For the text-containing cell, return its midpoint in [X, Y] coordinate format. 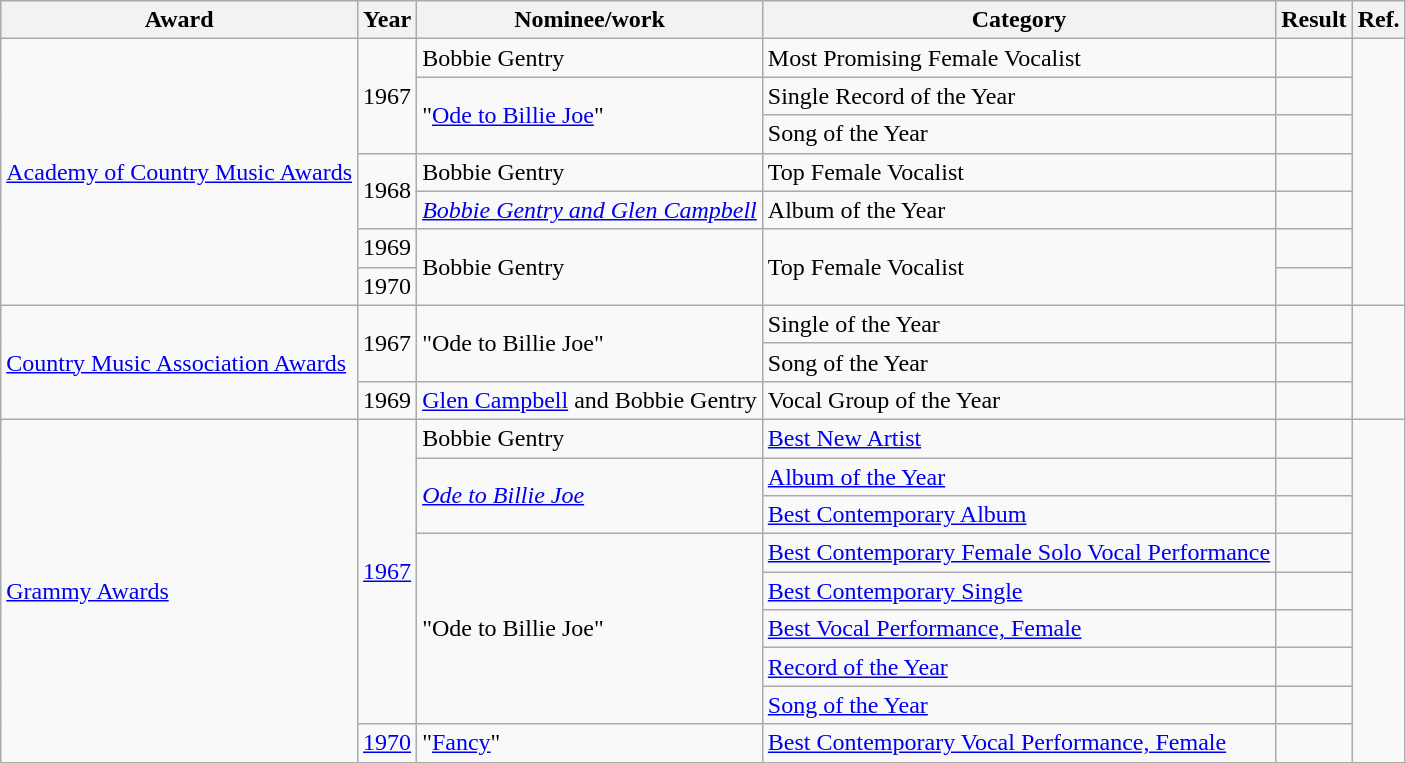
Glen Campbell and Bobbie Gentry [590, 400]
Record of the Year [1018, 667]
Single of the Year [1018, 324]
Best New Artist [1018, 438]
Country Music Association Awards [180, 362]
Academy of Country Music Awards [180, 172]
Vocal Group of the Year [1018, 400]
Year [388, 20]
Ref. [1378, 20]
Result [1314, 20]
Bobbie Gentry and Glen Campbell [590, 210]
Single Record of the Year [1018, 96]
1968 [388, 191]
Award [180, 20]
Grammy Awards [180, 590]
Best Contemporary Female Solo Vocal Performance [1018, 553]
Most Promising Female Vocalist [1018, 58]
Ode to Billie Joe [590, 496]
"Fancy" [590, 743]
Best Vocal Performance, Female [1018, 629]
Best Contemporary Album [1018, 515]
Category [1018, 20]
Best Contemporary Vocal Performance, Female [1018, 743]
Best Contemporary Single [1018, 591]
Nominee/work [590, 20]
